Identify which cell holds the provided text, then report its [X, Y] central coordinate. 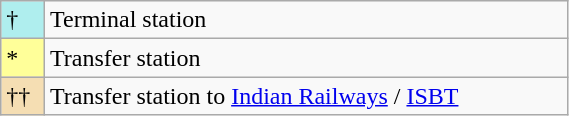
† [23, 20]
†† [23, 96]
Terminal station [307, 20]
Transfer station to Indian Railways / ISBT [307, 96]
Transfer station [307, 58]
* [23, 58]
